Detect which cell encompasses the target text, then output its (x, y) center coordinate. 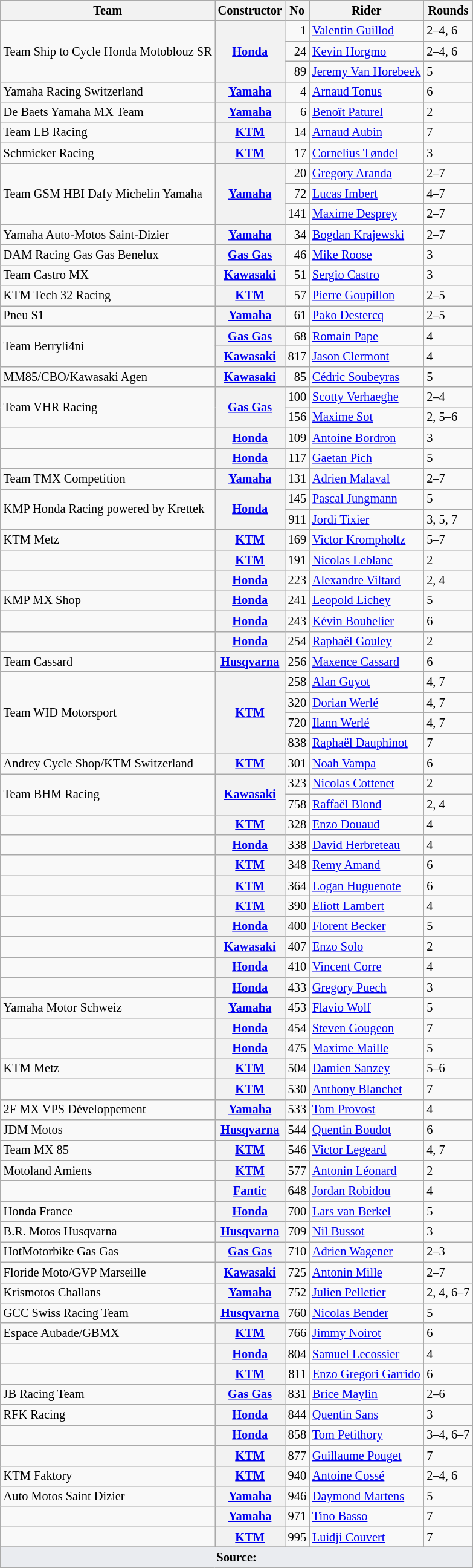
710 (297, 1252)
390 (297, 906)
B.R. Motos Husqvarna (108, 1232)
Leopold Lichey (366, 600)
817 (297, 356)
Team WID Motorsport (108, 712)
328 (297, 825)
Nicolas Cottenet (366, 784)
Jordi Tixier (366, 519)
KMP MX Shop (108, 600)
1 (297, 31)
Anthony Blanchet (366, 1089)
Raphaël Dauphinot (366, 743)
720 (297, 723)
Florent Becker (366, 926)
Raphaël Gouley (366, 642)
20 (297, 174)
838 (297, 743)
453 (297, 1008)
Remy Amand (366, 865)
946 (297, 1496)
533 (297, 1110)
34 (297, 235)
Pascal Jungmann (366, 499)
KTM Faktory (108, 1476)
DAM Racing Gas Gas Benelux (108, 255)
Jordan Robidou (366, 1191)
Team (108, 10)
Quentin Sans (366, 1415)
117 (297, 458)
2–3 (448, 1252)
407 (297, 947)
GCC Swiss Racing Team (108, 1313)
Constructor (250, 10)
Jason Clermont (366, 356)
258 (297, 682)
Alan Guyot (366, 682)
Tino Basso (366, 1517)
Adrien Malaval (366, 478)
Arnaud Aubin (366, 132)
Quentin Boudot (366, 1130)
131 (297, 478)
Arnaud Tonus (366, 92)
169 (297, 539)
Team Berryli4ni (108, 346)
Raffaël Blond (366, 804)
3–4, 6–7 (448, 1435)
2F MX VPS Développement (108, 1110)
Motoland Amiens (108, 1171)
JDM Motos (108, 1130)
Floride Moto/GVP Marseille (108, 1272)
454 (297, 1028)
Valentin Guillod (366, 31)
Pneu S1 (108, 316)
Cornelius Tøndel (366, 153)
Pako Destercq (366, 316)
758 (297, 804)
2–6 (448, 1394)
Alexandre Viltard (366, 581)
109 (297, 438)
4–7 (448, 194)
Pierre Goupillon (366, 296)
Mike Roose (366, 255)
Logan Huguenote (366, 886)
546 (297, 1150)
Team TMX Competition (108, 478)
Maxime Sot (366, 417)
141 (297, 214)
Yamaha Auto-Motos Saint-Dizier (108, 235)
89 (297, 71)
Victor Legeard (366, 1150)
Julien Pelletier (366, 1293)
Sergio Castro (366, 275)
877 (297, 1456)
223 (297, 581)
Jimmy Noirot (366, 1333)
85 (297, 377)
804 (297, 1354)
Auto Motos Saint Dizier (108, 1496)
Vincent Corre (366, 967)
3, 5, 7 (448, 519)
Dorian Werlé (366, 703)
RFK Racing (108, 1415)
Bogdan Krajewski (366, 235)
243 (297, 621)
KTM Tech 32 Racing (108, 296)
17 (297, 153)
Team GSM HBI Dafy Michelin Yamaha (108, 194)
Brice Maylin (366, 1394)
Samuel Lecossier (366, 1354)
811 (297, 1374)
Team LB Racing (108, 132)
301 (297, 764)
475 (297, 1049)
Yamaha Motor Schweiz (108, 1008)
2, 5–6 (448, 417)
Victor Krompholtz (366, 539)
410 (297, 967)
338 (297, 845)
46 (297, 255)
145 (297, 499)
Krismotos Challans (108, 1293)
Gregory Aranda (366, 174)
Yamaha Racing Switzerland (108, 92)
68 (297, 336)
Daymond Martens (366, 1496)
254 (297, 642)
Team VHR Racing (108, 408)
577 (297, 1171)
Cédric Soubeyras (366, 377)
Antonin Mille (366, 1272)
256 (297, 662)
844 (297, 1415)
Noah Vampa (366, 764)
De Baets Yamaha MX Team (108, 112)
Schmicker Racing (108, 153)
Tom Provost (366, 1110)
Antonin Léonard (366, 1171)
Guillaume Pouget (366, 1456)
760 (297, 1313)
Luidji Couvert (366, 1537)
Team Ship to Cycle Honda Motoblouz SR (108, 51)
831 (297, 1394)
24 (297, 51)
5–6 (448, 1069)
364 (297, 886)
Enzo Solo (366, 947)
Scotty Verhaeghe (366, 397)
Ilann Werlé (366, 723)
Kevin Horgmo (366, 51)
Flavio Wolf (366, 1008)
544 (297, 1130)
752 (297, 1293)
971 (297, 1517)
940 (297, 1476)
Maxime Desprey (366, 214)
61 (297, 316)
504 (297, 1069)
Team MX 85 (108, 1150)
Lars van Berkel (366, 1211)
Andrey Cycle Shop/KTM Switzerland (108, 764)
191 (297, 560)
KMP Honda Racing powered by Krettek (108, 509)
Antoine Bordron (366, 438)
Kévin Bouhelier (366, 621)
57 (297, 296)
51 (297, 275)
995 (297, 1537)
2–4 (448, 397)
858 (297, 1435)
Steven Gougeon (366, 1028)
241 (297, 600)
433 (297, 987)
Eliott Lambert (366, 906)
709 (297, 1232)
No (297, 10)
348 (297, 865)
530 (297, 1089)
400 (297, 926)
Source: (237, 1557)
323 (297, 784)
156 (297, 417)
766 (297, 1333)
Damien Sanzey (366, 1069)
Team BHM Racing (108, 793)
Team Castro MX (108, 275)
Gregory Puech (366, 987)
David Herbreteau (366, 845)
Tom Petithory (366, 1435)
Enzo Douaud (366, 825)
648 (297, 1191)
Nicolas Leblanc (366, 560)
Enzo Gregori Garrido (366, 1374)
HotMotorbike Gas Gas (108, 1252)
100 (297, 397)
320 (297, 703)
Rounds (448, 10)
Nicolas Bender (366, 1313)
725 (297, 1272)
14 (297, 132)
Espace Aubade/GBMX (108, 1333)
Rider (366, 10)
Antoine Cossé (366, 1476)
911 (297, 519)
Maxence Cassard (366, 662)
MM85/CBO/Kawasaki Agen (108, 377)
Nil Bussot (366, 1232)
Gaetan Pich (366, 458)
Honda France (108, 1211)
Team Cassard (108, 662)
Jeremy Van Horebeek (366, 71)
Fantic (250, 1191)
Maxime Maille (366, 1049)
Lucas Imbert (366, 194)
Benoît Paturel (366, 112)
700 (297, 1211)
72 (297, 194)
Romain Pape (366, 336)
5–7 (448, 539)
2, 4, 6–7 (448, 1293)
JB Racing Team (108, 1394)
Adrien Wagener (366, 1252)
